Locate the cell with the specified text and output its [X, Y] center coordinate. 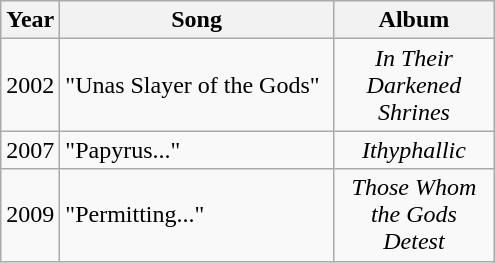
Album [414, 20]
"Papyrus..." [197, 150]
Ithyphallic [414, 150]
Song [197, 20]
"Unas Slayer of the Gods" [197, 85]
In Their Darkened Shrines [414, 85]
2007 [30, 150]
2002 [30, 85]
2009 [30, 215]
"Permitting..." [197, 215]
Year [30, 20]
Those Whom the Gods Detest [414, 215]
